Return [x, y] of the center of cell containing provided text 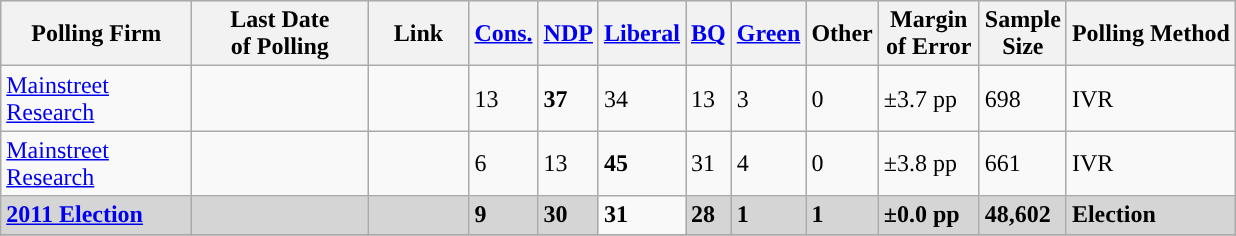
NDP [568, 34]
48,602 [1022, 215]
±3.8 pp [928, 164]
661 [1022, 164]
Liberal [642, 34]
6 [504, 164]
Marginof Error [928, 34]
±0.0 pp [928, 215]
45 [642, 164]
2011 Election [96, 215]
698 [1022, 98]
4 [768, 164]
Election [1150, 215]
28 [709, 215]
±3.7 pp [928, 98]
37 [568, 98]
Other [842, 34]
Link [418, 34]
Polling Firm [96, 34]
SampleSize [1022, 34]
Cons. [504, 34]
Green [768, 34]
9 [504, 215]
3 [768, 98]
Last Dateof Polling [280, 34]
Polling Method [1150, 34]
BQ [709, 34]
30 [568, 215]
34 [642, 98]
